Provide the (x, y) coordinate of the cell's center where the given text is located.  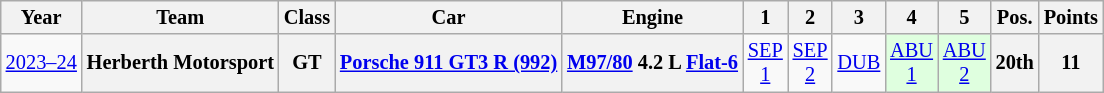
2023–24 (42, 63)
Class (307, 17)
Porsche 911 GT3 R (992) (448, 63)
GT (307, 63)
11 (1071, 63)
Herberth Motorsport (180, 63)
Pos. (1015, 17)
5 (964, 17)
Engine (652, 17)
3 (858, 17)
Year (42, 17)
SEP2 (810, 63)
Team (180, 17)
1 (766, 17)
SEP1 (766, 63)
4 (912, 17)
Car (448, 17)
Points (1071, 17)
2 (810, 17)
ABU1 (912, 63)
ABU2 (964, 63)
20th (1015, 63)
M97/80 4.2 L Flat-6 (652, 63)
DUB (858, 63)
